Locate the cell with the specified text and output its (X, Y) center coordinate. 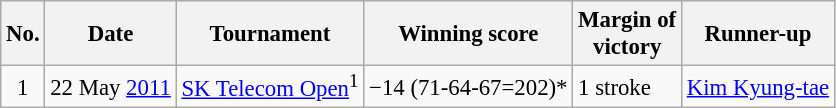
Margin ofvictory (628, 34)
Kim Kyung-tae (758, 87)
Winning score (468, 34)
SK Telecom Open1 (270, 87)
22 May 2011 (110, 87)
−14 (71-64-67=202)* (468, 87)
Date (110, 34)
Runner-up (758, 34)
1 (23, 87)
No. (23, 34)
1 stroke (628, 87)
Tournament (270, 34)
